From the cell containing the given text, extract its center point as (x, y) coordinate. 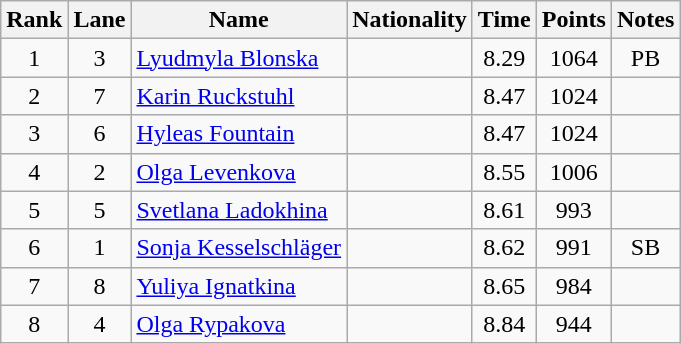
Olga Levenkova (239, 172)
Sonja Kesselschläger (239, 248)
991 (574, 248)
Nationality (410, 20)
8.55 (504, 172)
Points (574, 20)
Rank (34, 20)
Time (504, 20)
Olga Rypakova (239, 324)
Karin Ruckstuhl (239, 96)
Lane (100, 20)
Name (239, 20)
Notes (645, 20)
8.84 (504, 324)
984 (574, 286)
993 (574, 210)
Hyleas Fountain (239, 134)
8.29 (504, 58)
8.61 (504, 210)
Svetlana Ladokhina (239, 210)
Lyudmyla Blonska (239, 58)
944 (574, 324)
PB (645, 58)
1064 (574, 58)
8.65 (504, 286)
Yuliya Ignatkina (239, 286)
1006 (574, 172)
SB (645, 248)
8.62 (504, 248)
